Capture the cell that displays the provided text and extract its [X, Y] central coordinate. 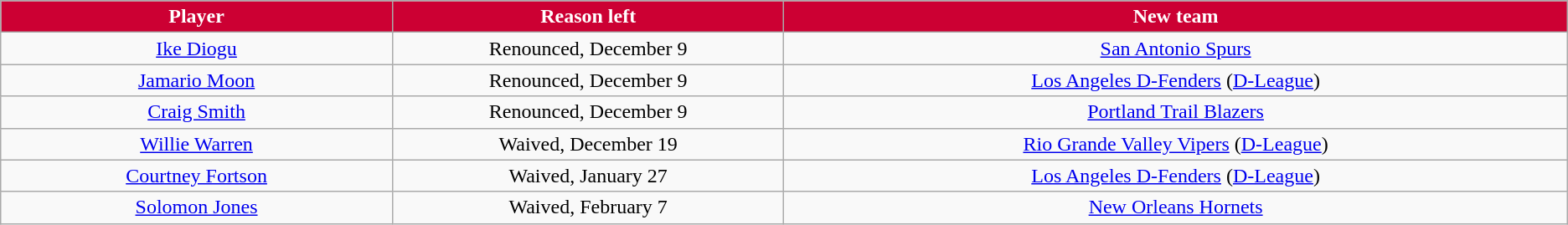
Reason left [588, 17]
New Orleans Hornets [1176, 207]
Courtney Fortson [197, 176]
Player [197, 17]
Willie Warren [197, 144]
Solomon Jones [197, 207]
San Antonio Spurs [1176, 49]
Waived, January 27 [588, 176]
Ike Diogu [197, 49]
New team [1176, 17]
Waived, February 7 [588, 207]
Rio Grande Valley Vipers (D-League) [1176, 144]
Craig Smith [197, 112]
Jamario Moon [197, 80]
Waived, December 19 [588, 144]
Portland Trail Blazers [1176, 112]
